Capture the cell that displays the provided text and extract its (X, Y) central coordinate. 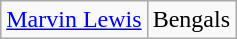
Marvin Lewis (74, 20)
Bengals (191, 20)
